Find where the given text appears and provide that cell's center as (x, y) coordinate. 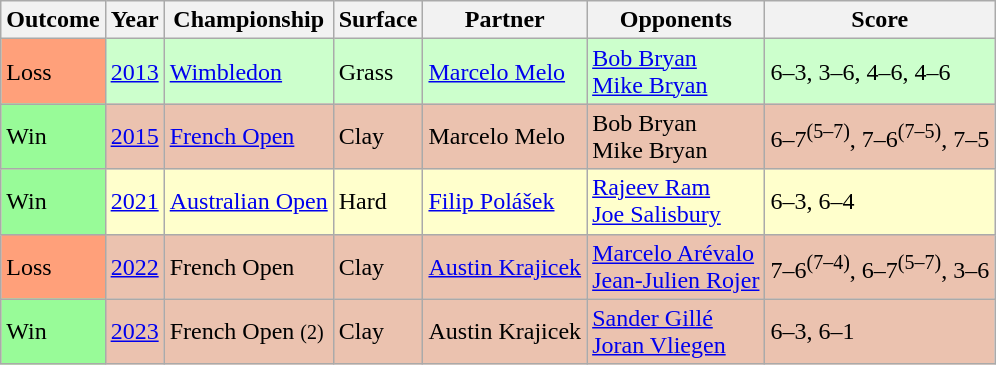
2022 (134, 266)
2013 (134, 72)
Marcelo Arévalo Jean-Julien Rojer (676, 266)
Year (134, 20)
Grass (378, 72)
6–7(5–7), 7–6(7–5), 7–5 (880, 136)
7–6(7–4), 6–7(5–7), 3–6 (880, 266)
Australian Open (248, 202)
6–3, 6–4 (880, 202)
Opponents (676, 20)
2023 (134, 332)
Wimbledon (248, 72)
2015 (134, 136)
Rajeev Ram Joe Salisbury (676, 202)
Surface (378, 20)
6–3, 3–6, 4–6, 4–6 (880, 72)
Score (880, 20)
Outcome (53, 20)
Partner (505, 20)
Sander Gillé Joran Vliegen (676, 332)
French Open (2) (248, 332)
Filip Polášek (505, 202)
Championship (248, 20)
2021 (134, 202)
Hard (378, 202)
6–3, 6–1 (880, 332)
